Search for the cell housing the specified text and yield its (X, Y) center coordinate. 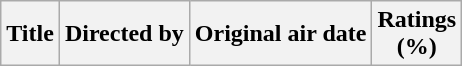
Ratings(%) (417, 34)
Directed by (124, 34)
Original air date (280, 34)
Title (30, 34)
